Detect which cell encompasses the target text, then output its [x, y] center coordinate. 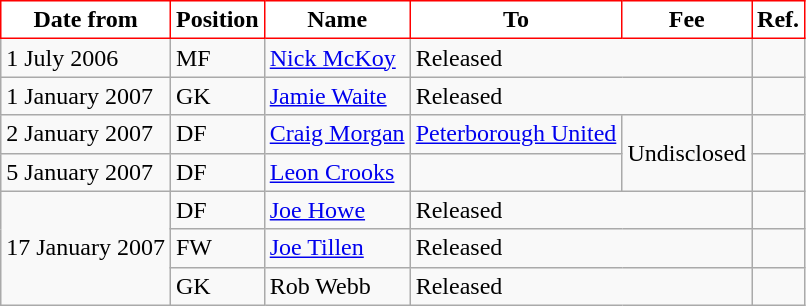
Fee [687, 20]
To [516, 20]
MF [217, 58]
17 January 2007 [86, 248]
2 January 2007 [86, 134]
1 January 2007 [86, 96]
1 July 2006 [86, 58]
Rob Webb [337, 286]
Undisclosed [687, 153]
Peterborough United [516, 134]
Joe Tillen [337, 248]
Date from [86, 20]
5 January 2007 [86, 172]
Nick McKoy [337, 58]
Jamie Waite [337, 96]
FW [217, 248]
Leon Crooks [337, 172]
Craig Morgan [337, 134]
Joe Howe [337, 210]
Position [217, 20]
Name [337, 20]
Ref. [778, 20]
